Extract the (X, Y) coordinate from the center of the cell holding the provided text.  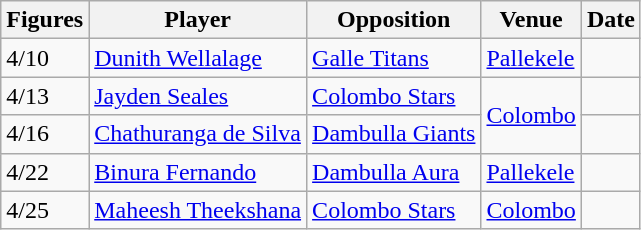
Galle Titans (394, 58)
Jayden Seales (198, 96)
Binura Fernando (198, 172)
Chathuranga de Silva (198, 134)
4/22 (45, 172)
Opposition (394, 20)
4/10 (45, 58)
Date (610, 20)
4/13 (45, 96)
Figures (45, 20)
Dambulla Aura (394, 172)
Dambulla Giants (394, 134)
4/25 (45, 210)
Venue (531, 20)
Player (198, 20)
Dunith Wellalage (198, 58)
4/16 (45, 134)
Maheesh Theekshana (198, 210)
